Determine the (X, Y) coordinate at the center of the cell enclosing the given text.  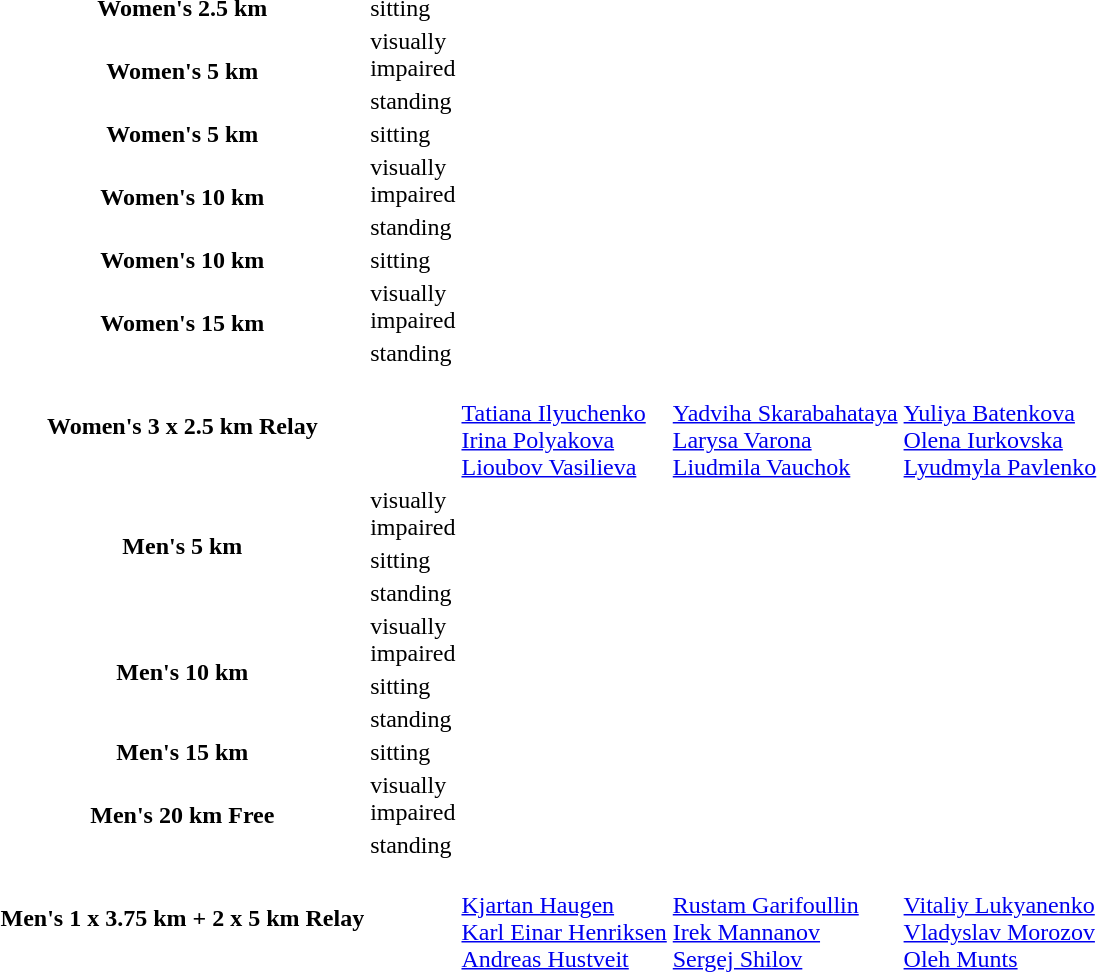
Tatiana IlyuchenkoIrina PolyakovaLioubov Vasilieva (564, 426)
Yadviha SkarabahatayaLarysa VaronaLiudmila Vauchok (785, 426)
